Pinpoint the cell where the given text exists, returning its (x, y) midpoint coordinate. 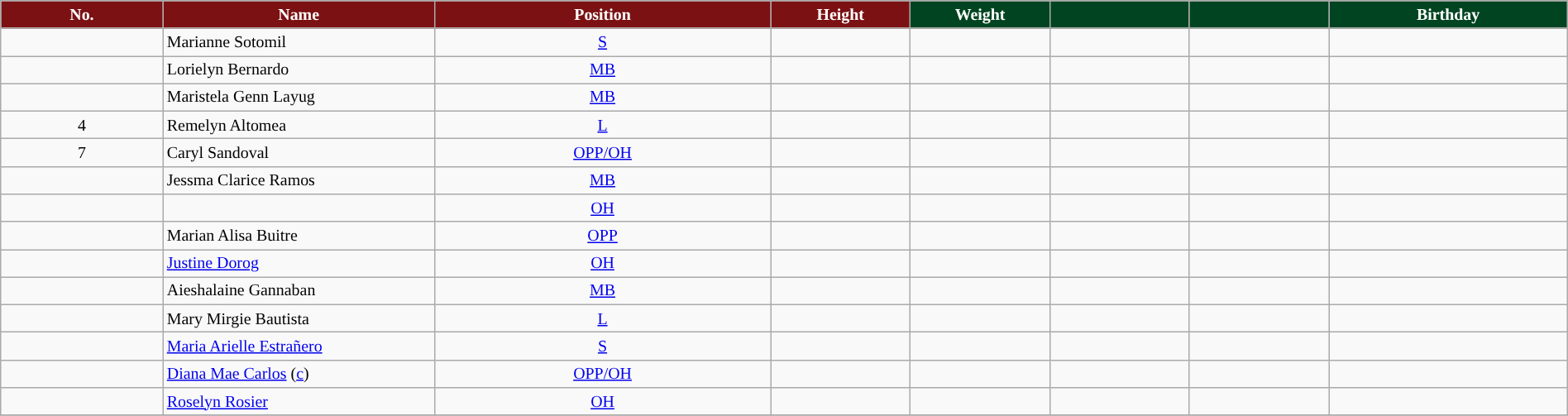
No. (82, 15)
Birthday (1448, 15)
Remelyn Altomea (299, 126)
Mary Mirgie Bautista (299, 319)
Name (299, 15)
Marian Alisa Buitre (299, 235)
Maria Arielle Estrañero (299, 346)
Position (602, 15)
Justine Dorog (299, 263)
Marianne Sotomil (299, 41)
Aieshalaine Gannaban (299, 291)
Jessma Clarice Ramos (299, 180)
Weight (981, 15)
Lorielyn Bernardo (299, 69)
Maristela Genn Layug (299, 98)
OPP (602, 235)
Caryl Sandoval (299, 152)
Height (840, 15)
Roselyn Rosier (299, 402)
Diana Mae Carlos (c) (299, 374)
7 (82, 152)
4 (82, 126)
